Return [x, y] of the center of cell containing provided text 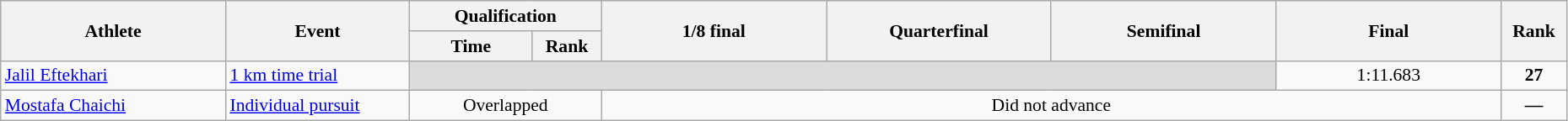
1/8 final [714, 30]
Overlapped [506, 106]
Time [471, 46]
1 km time trial [317, 76]
Semifinal [1164, 30]
Quarterfinal [940, 30]
Qualification [506, 16]
Individual pursuit [317, 106]
— [1534, 106]
Athlete [113, 30]
Mostafa Chaichi [113, 106]
Jalil Eftekhari [113, 76]
Event [317, 30]
Final [1388, 30]
27 [1534, 76]
Did not advance [1051, 106]
1:11.683 [1388, 76]
